Return the (x, y) coordinate for the center point of the cell that contains the specified text.  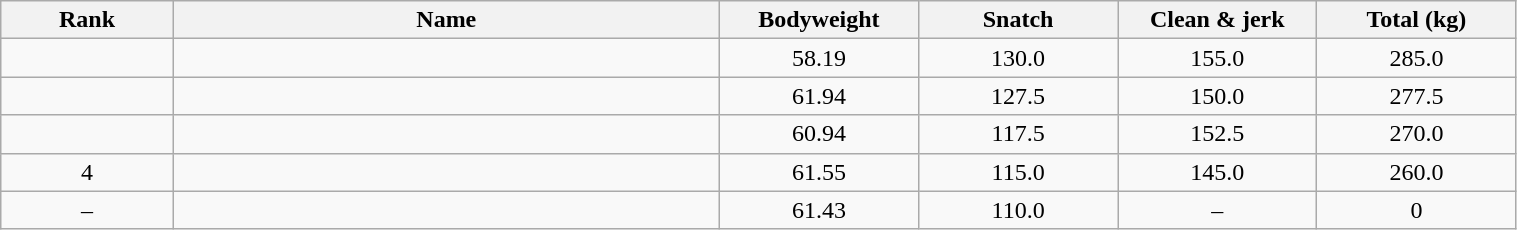
127.5 (1018, 96)
150.0 (1218, 96)
58.19 (818, 58)
0 (1416, 210)
Rank (87, 20)
61.43 (818, 210)
61.94 (818, 96)
270.0 (1416, 134)
115.0 (1018, 172)
110.0 (1018, 210)
Name (446, 20)
277.5 (1416, 96)
285.0 (1416, 58)
Bodyweight (818, 20)
130.0 (1018, 58)
Snatch (1018, 20)
260.0 (1416, 172)
155.0 (1218, 58)
Total (kg) (1416, 20)
61.55 (818, 172)
4 (87, 172)
145.0 (1218, 172)
Clean & jerk (1218, 20)
152.5 (1218, 134)
60.94 (818, 134)
117.5 (1018, 134)
